Detect which cell encompasses the target text, then output its (x, y) center coordinate. 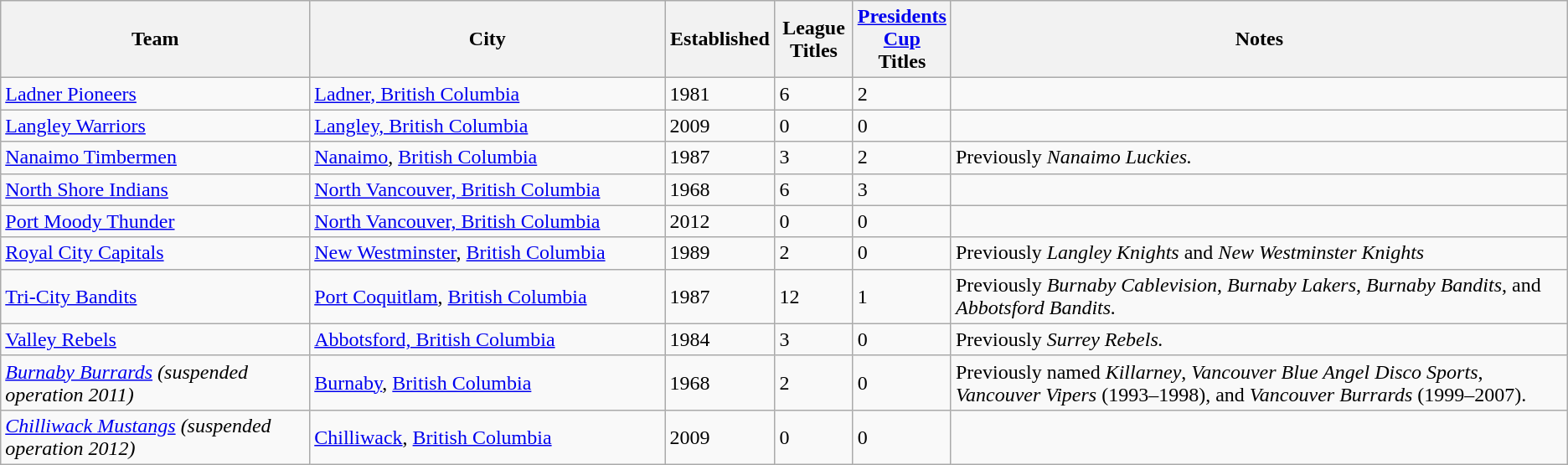
Tri-City Bandits (156, 297)
Notes (1259, 39)
Established (720, 39)
Port Moody Thunder (156, 221)
1989 (720, 253)
Abbotsford, British Columbia (487, 339)
City (487, 39)
Nanaimo Timbermen (156, 158)
Presidents Cup Titles (901, 39)
1981 (720, 94)
Port Coquitlam, British Columbia (487, 297)
North Shore Indians (156, 189)
Previously Burnaby Cablevision, Burnaby Lakers, Burnaby Bandits, and Abbotsford Bandits. (1259, 297)
New Westminster, British Columbia (487, 253)
Chilliwack Mustangs (suspended operation 2012) (156, 437)
Langley, British Columbia (487, 126)
1984 (720, 339)
1 (901, 297)
Ladner, British Columbia (487, 94)
Ladner Pioneers (156, 94)
Nanaimo, British Columbia (487, 158)
Chilliwack, British Columbia (487, 437)
Burnaby, British Columbia (487, 382)
Previously named Killarney, Vancouver Blue Angel Disco Sports, Vancouver Vipers (1993–1998), and Vancouver Burrards (1999–2007). (1259, 382)
2012 (720, 221)
Previously Nanaimo Luckies. (1259, 158)
League Titles (814, 39)
Previously Langley Knights and New Westminster Knights (1259, 253)
Valley Rebels (156, 339)
Royal City Capitals (156, 253)
Burnaby Burrards (suspended operation 2011) (156, 382)
Previously Surrey Rebels. (1259, 339)
12 (814, 297)
Team (156, 39)
Langley Warriors (156, 126)
